For the text-containing cell, return its midpoint in [x, y] coordinate format. 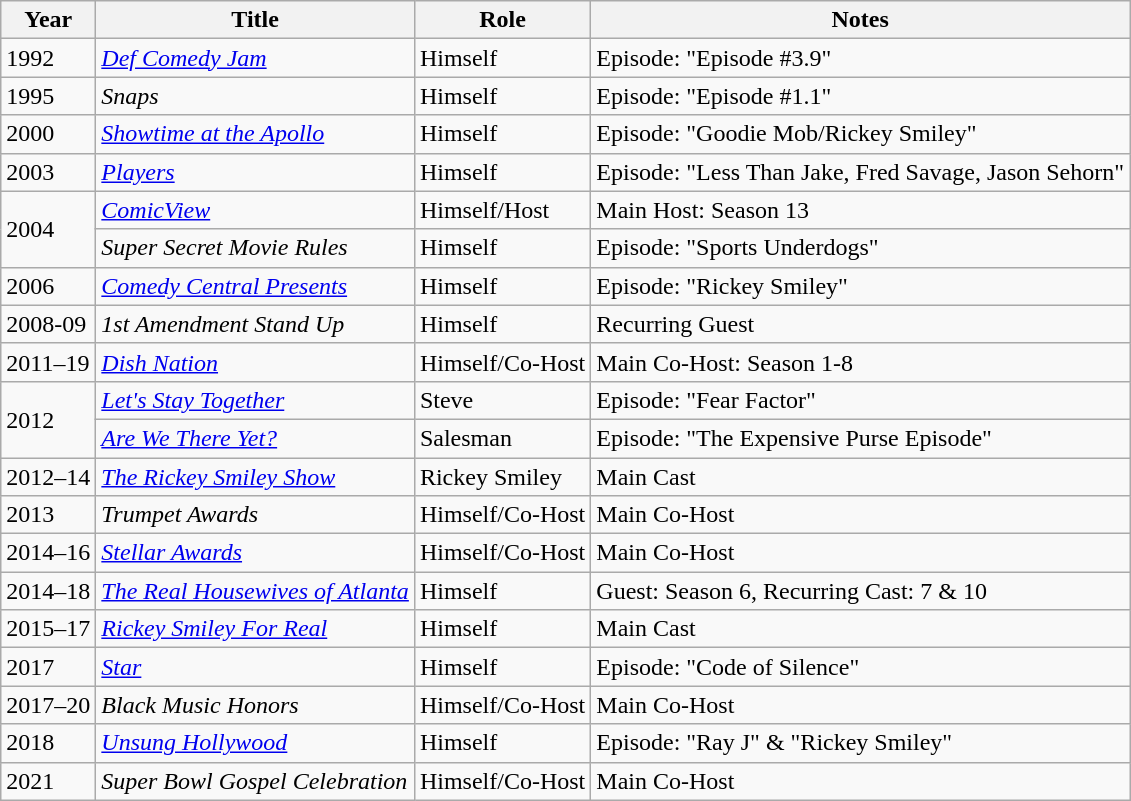
Steve [502, 400]
Episode: "Ray J" & "Rickey Smiley" [860, 743]
Recurring Guest [860, 324]
2000 [48, 134]
Episode: "Rickey Smiley" [860, 286]
1992 [48, 58]
Rickey Smiley For Real [256, 629]
Episode: "Fear Factor" [860, 400]
2011–19 [48, 362]
2015–17 [48, 629]
Role [502, 20]
Snaps [256, 96]
The Real Housewives of Atlanta [256, 591]
Black Music Honors [256, 705]
Are We There Yet? [256, 438]
Episode: "Sports Underdogs" [860, 248]
2021 [48, 781]
Salesman [502, 438]
Episode: "Less Than Jake, Fred Savage, Jason Sehorn" [860, 172]
Himself/Host [502, 210]
Def Comedy Jam [256, 58]
Notes [860, 20]
Showtime at the Apollo [256, 134]
2014–18 [48, 591]
Guest: Season 6, Recurring Cast: 7 & 10 [860, 591]
2004 [48, 229]
Main Co-Host: Season 1-8 [860, 362]
Comedy Central Presents [256, 286]
Dish Nation [256, 362]
ComicView [256, 210]
2013 [48, 515]
Title [256, 20]
Main Host: Season 13 [860, 210]
1st Amendment Stand Up [256, 324]
Trumpet Awards [256, 515]
Stellar Awards [256, 553]
2006 [48, 286]
Episode: "Code of Silence" [860, 667]
2017–20 [48, 705]
2012 [48, 419]
Players [256, 172]
Super Secret Movie Rules [256, 248]
2017 [48, 667]
2003 [48, 172]
2018 [48, 743]
Star [256, 667]
2012–14 [48, 477]
Super Bowl Gospel Celebration [256, 781]
Episode: "Episode #1.1" [860, 96]
2008-09 [48, 324]
Rickey Smiley [502, 477]
1995 [48, 96]
Year [48, 20]
Let's Stay Together [256, 400]
Episode: "Goodie Mob/Rickey Smiley" [860, 134]
Episode: "The Expensive Purse Episode" [860, 438]
The Rickey Smiley Show [256, 477]
2014–16 [48, 553]
Episode: "Episode #3.9" [860, 58]
Unsung Hollywood [256, 743]
